Pinpoint the cell where the given text exists, returning its [x, y] midpoint coordinate. 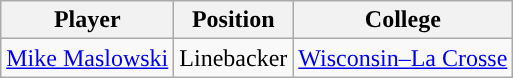
Linebacker [234, 58]
Mike Maslowski [88, 58]
Wisconsin–La Crosse [403, 58]
Position [234, 20]
College [403, 20]
Player [88, 20]
